Provide the [X, Y] coordinate of the cell's center where the given text is located.  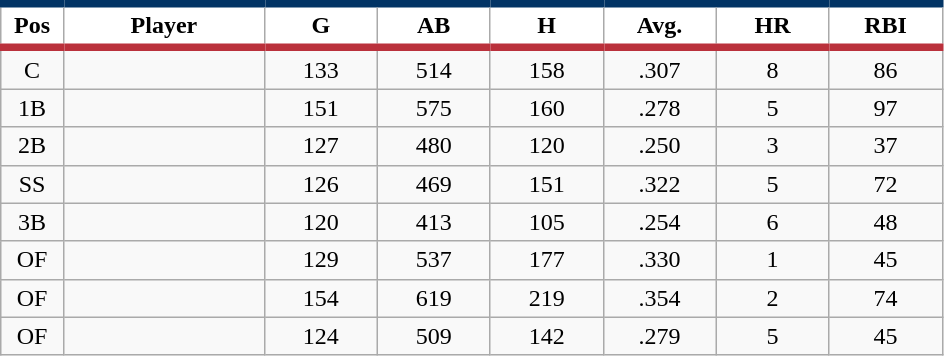
C [32, 68]
.307 [660, 68]
537 [434, 260]
2B [32, 146]
HR [772, 26]
37 [886, 146]
48 [886, 222]
6 [772, 222]
1B [32, 108]
74 [886, 298]
.278 [660, 108]
Avg. [660, 26]
127 [320, 146]
1 [772, 260]
105 [546, 222]
142 [546, 336]
413 [434, 222]
72 [886, 184]
126 [320, 184]
H [546, 26]
2 [772, 298]
129 [320, 260]
.330 [660, 260]
509 [434, 336]
Pos [32, 26]
.254 [660, 222]
158 [546, 68]
160 [546, 108]
575 [434, 108]
G [320, 26]
469 [434, 184]
619 [434, 298]
514 [434, 68]
.279 [660, 336]
.250 [660, 146]
177 [546, 260]
133 [320, 68]
.354 [660, 298]
97 [886, 108]
Player [164, 26]
AB [434, 26]
3 [772, 146]
154 [320, 298]
86 [886, 68]
.322 [660, 184]
219 [546, 298]
480 [434, 146]
124 [320, 336]
SS [32, 184]
8 [772, 68]
RBI [886, 26]
3B [32, 222]
